Return the (x, y) coordinate for the center point of the cell that contains the specified text.  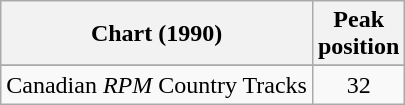
Canadian RPM Country Tracks (157, 85)
32 (358, 85)
Chart (1990) (157, 34)
Peakposition (358, 34)
